Scan for the cell matching the given text and deliver its [x, y] coordinate at center. 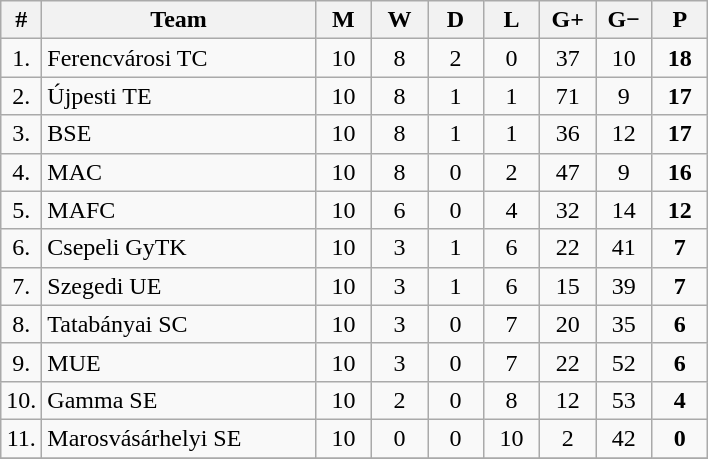
35 [624, 324]
Team [179, 20]
71 [568, 96]
Marosvásárhelyi SE [179, 438]
D [456, 20]
MUE [179, 362]
37 [568, 58]
G+ [568, 20]
G− [624, 20]
11. [22, 438]
52 [624, 362]
7. [22, 286]
Gamma SE [179, 400]
Szegedi UE [179, 286]
36 [568, 134]
14 [624, 210]
16 [680, 172]
47 [568, 172]
Újpesti TE [179, 96]
9. [22, 362]
3. [22, 134]
P [680, 20]
42 [624, 438]
Tatabányai SC [179, 324]
15 [568, 286]
32 [568, 210]
5. [22, 210]
M [343, 20]
6. [22, 248]
BSE [179, 134]
MAFC [179, 210]
20 [568, 324]
4. [22, 172]
8. [22, 324]
# [22, 20]
10. [22, 400]
1. [22, 58]
Csepeli GyTK [179, 248]
39 [624, 286]
L [512, 20]
53 [624, 400]
18 [680, 58]
Ferencvárosi TC [179, 58]
MAC [179, 172]
2. [22, 96]
W [399, 20]
41 [624, 248]
